Search for the cell housing the specified text and yield its (X, Y) center coordinate. 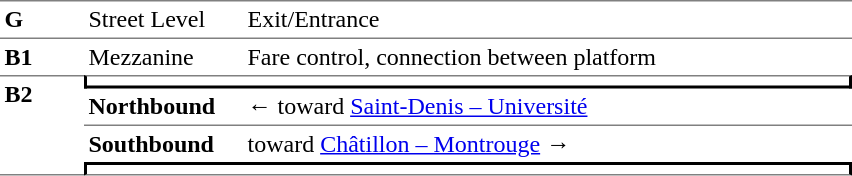
Mezzanine (164, 57)
Southbound (164, 144)
Northbound (164, 107)
B2 (42, 125)
B1 (42, 57)
Exit/Entrance (548, 19)
Street Level (164, 19)
G (42, 19)
toward Châtillon – Montrouge → (548, 144)
Fare control, connection between platform (548, 57)
← toward Saint-Denis – Université (548, 107)
